Find where the given text appears and provide that cell's center as [X, Y] coordinate. 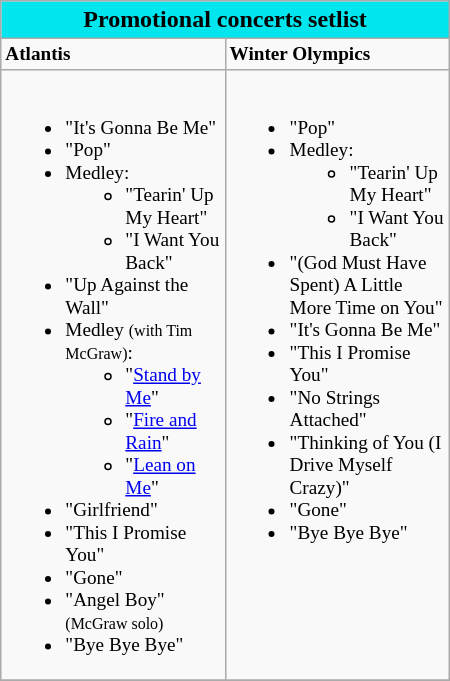
Atlantis [113, 55]
Promotional concerts setlist [225, 20]
Winter Olympics [337, 55]
